Detect which cell encompasses the target text, then output its [X, Y] center coordinate. 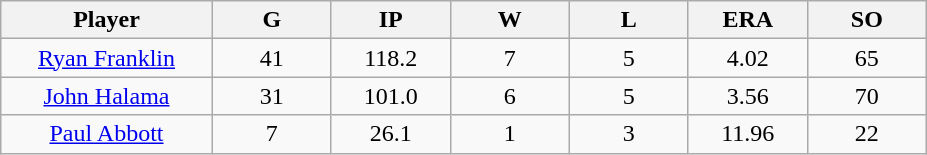
SO [866, 20]
L [628, 20]
3.56 [748, 96]
IP [390, 20]
65 [866, 58]
31 [272, 96]
1 [510, 134]
3 [628, 134]
70 [866, 96]
26.1 [390, 134]
W [510, 20]
G [272, 20]
Ryan Franklin [107, 58]
41 [272, 58]
22 [866, 134]
11.96 [748, 134]
ERA [748, 20]
101.0 [390, 96]
Paul Abbott [107, 134]
6 [510, 96]
4.02 [748, 58]
118.2 [390, 58]
John Halama [107, 96]
Player [107, 20]
